Return (x, y) of the center of cell containing provided text 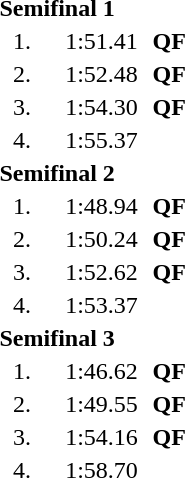
1:55.37 (102, 140)
1:54.30 (102, 107)
1:52.48 (102, 74)
1:54.16 (102, 437)
1:46.62 (102, 371)
1:48.94 (102, 206)
1:53.37 (102, 305)
1:50.24 (102, 239)
1:49.55 (102, 404)
1:52.62 (102, 272)
1:51.41 (102, 41)
